Pinpoint the cell where the given text exists, returning its (x, y) midpoint coordinate. 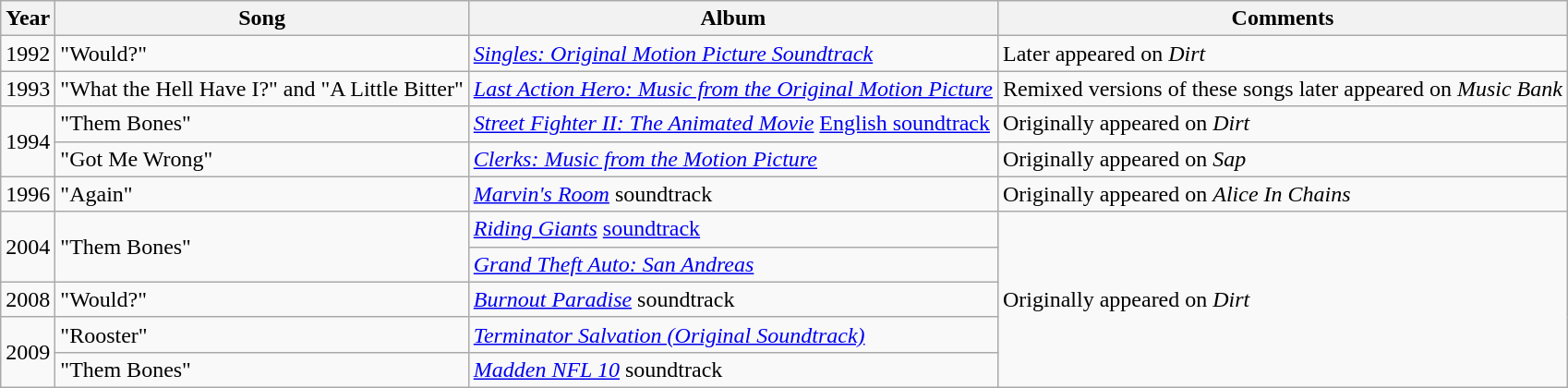
Street Fighter II: The Animated Movie English soundtrack (733, 124)
Originally appeared on Sap (1282, 159)
"Got Me Wrong" (262, 159)
2008 (28, 299)
Later appeared on Dirt (1282, 54)
1992 (28, 54)
Album (733, 18)
Madden NFL 10 soundtrack (733, 370)
Marvin's Room soundtrack (733, 194)
1996 (28, 194)
Burnout Paradise soundtrack (733, 299)
Clerks: Music from the Motion Picture (733, 159)
2004 (28, 247)
1993 (28, 89)
2009 (28, 352)
Song (262, 18)
Grand Theft Auto: San Andreas (733, 264)
Remixed versions of these songs later appeared on Music Bank (1282, 89)
Year (28, 18)
Last Action Hero: Music from the Original Motion Picture (733, 89)
Comments (1282, 18)
1994 (28, 141)
Terminator Salvation (Original Soundtrack) (733, 334)
"Rooster" (262, 334)
"What the Hell Have I?" and "A Little Bitter" (262, 89)
Singles: Original Motion Picture Soundtrack (733, 54)
Riding Giants soundtrack (733, 229)
"Again" (262, 194)
Originally appeared on Alice In Chains (1282, 194)
